Pinpoint the cell where the given text exists, returning its (X, Y) midpoint coordinate. 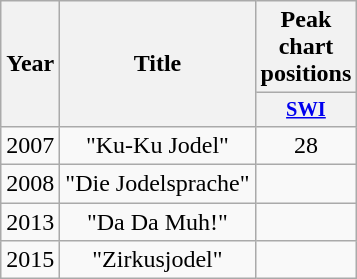
"Die Jodelsprache" (158, 184)
2013 (30, 222)
2008 (30, 184)
Year (30, 64)
Title (158, 64)
SWI (306, 110)
"Da Da Muh!" (158, 222)
2007 (30, 145)
2015 (30, 260)
"Ku-Ku Jodel" (158, 145)
Peak chart positions (306, 47)
"Zirkusjodel" (158, 260)
28 (306, 145)
